Detect which cell encompasses the target text, then output its [X, Y] center coordinate. 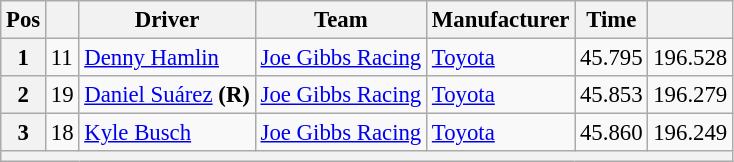
Daniel Suárez (R) [167, 95]
196.279 [690, 95]
Driver [167, 20]
Kyle Busch [167, 133]
19 [62, 95]
45.795 [612, 58]
18 [62, 133]
Manufacturer [501, 20]
Team [340, 20]
45.853 [612, 95]
3 [24, 133]
Time [612, 20]
Pos [24, 20]
11 [62, 58]
196.249 [690, 133]
1 [24, 58]
196.528 [690, 58]
45.860 [612, 133]
2 [24, 95]
Denny Hamlin [167, 58]
